Scan for the cell matching the given text and deliver its (X, Y) coordinate at center. 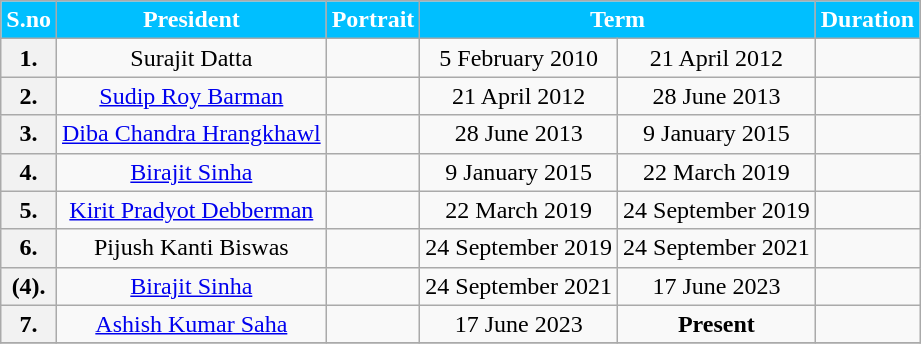
Pijush Kanti Biswas (192, 248)
Surajit Datta (192, 58)
4. (29, 172)
6. (29, 248)
Kirit Pradyot Debberman (192, 210)
2. (29, 96)
President (192, 20)
S.no (29, 20)
Sudip Roy Barman (192, 96)
Portrait (373, 20)
5. (29, 210)
(4). (29, 286)
Diba Chandra Hrangkhawl (192, 134)
3. (29, 134)
Ashish Kumar Saha (192, 324)
Present (717, 324)
Term (618, 20)
Duration (867, 20)
1. (29, 58)
7. (29, 324)
5 February 2010 (519, 58)
